Output the (X, Y) coordinate of the center of the cell containing the given text.  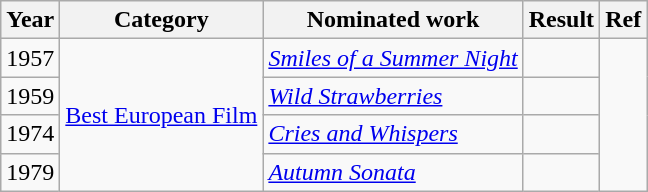
1974 (30, 134)
Year (30, 20)
Nominated work (393, 20)
Category (162, 20)
1957 (30, 58)
Smiles of a Summer Night (393, 58)
Ref (624, 20)
Result (561, 20)
Wild Strawberries (393, 96)
1979 (30, 172)
Cries and Whispers (393, 134)
Autumn Sonata (393, 172)
Best European Film (162, 115)
1959 (30, 96)
